Scan for the cell matching the given text and deliver its [x, y] coordinate at center. 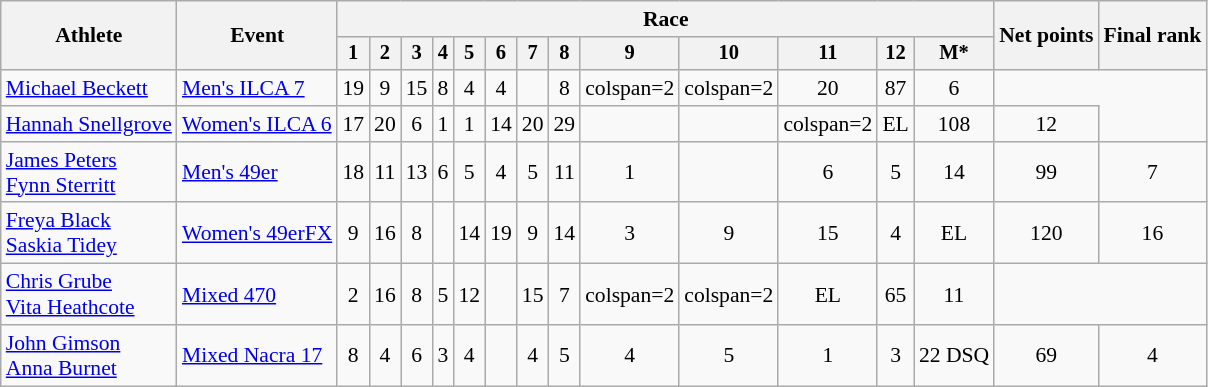
Michael Beckett [89, 88]
108 [954, 124]
99 [1046, 172]
17 [353, 124]
Mixed Nacra 17 [257, 356]
Women's 49erFX [257, 234]
Net points [1046, 36]
Race [666, 19]
65 [896, 294]
John GimsonAnna Burnet [89, 356]
22 DSQ [954, 356]
Hannah Snellgrove [89, 124]
10 [728, 54]
13 [417, 172]
Athlete [89, 36]
Women's ILCA 6 [257, 124]
Final rank [1152, 36]
Men's 49er [257, 172]
69 [1046, 356]
M* [954, 54]
29 [565, 124]
Freya BlackSaskia Tidey [89, 234]
18 [353, 172]
Event [257, 36]
Chris GrubeVita Heathcote [89, 294]
87 [896, 88]
James PetersFynn Sterritt [89, 172]
Mixed 470 [257, 294]
Men's ILCA 7 [257, 88]
120 [1046, 234]
